Locate the cell with the specified text and output its (X, Y) center coordinate. 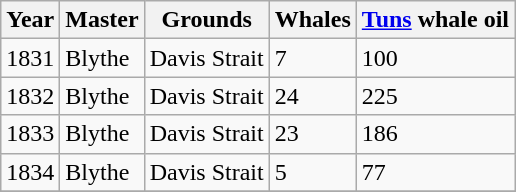
1832 (30, 96)
1833 (30, 134)
5 (312, 172)
186 (435, 134)
Master (102, 20)
23 (312, 134)
7 (312, 58)
100 (435, 58)
Tuns whale oil (435, 20)
225 (435, 96)
1831 (30, 58)
Year (30, 20)
24 (312, 96)
Whales (312, 20)
1834 (30, 172)
Grounds (206, 20)
77 (435, 172)
